Locate the cell with the specified text and output its (x, y) center coordinate. 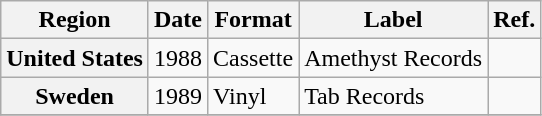
United States (75, 58)
Amethyst Records (394, 58)
Region (75, 20)
Format (254, 20)
Date (178, 20)
Ref. (514, 20)
1988 (178, 58)
Tab Records (394, 96)
Label (394, 20)
Vinyl (254, 96)
1989 (178, 96)
Cassette (254, 58)
Sweden (75, 96)
